Capture the cell that displays the provided text and extract its [X, Y] central coordinate. 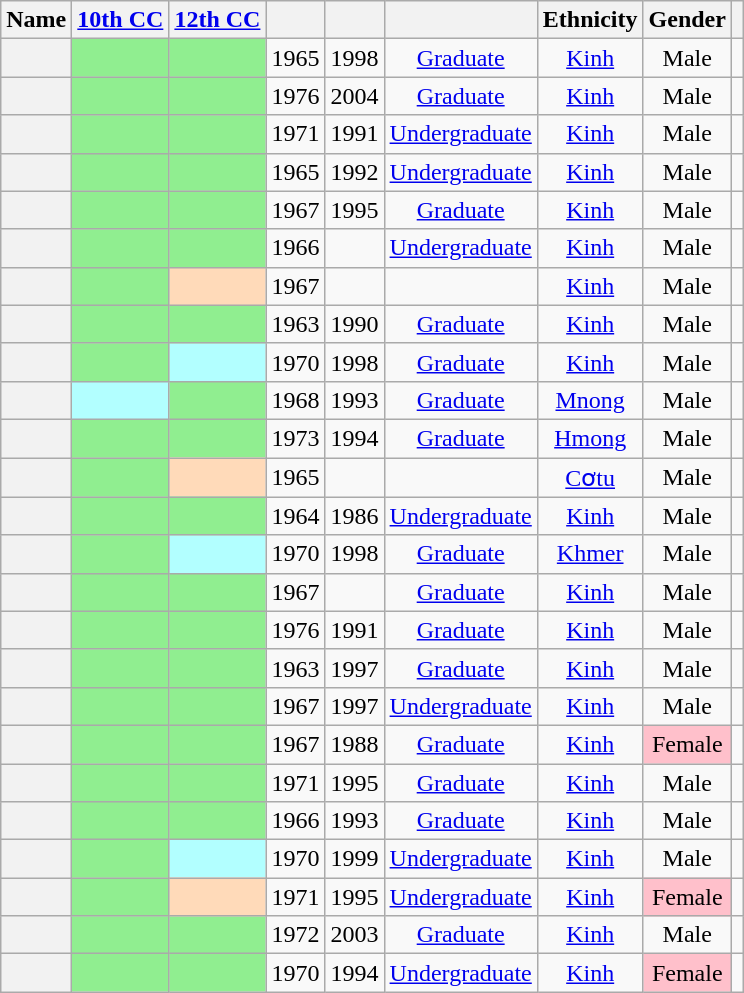
1986 [354, 516]
Name [36, 20]
Ethnicity [590, 20]
Gender [687, 20]
2003 [354, 935]
1968 [296, 400]
1999 [354, 859]
1990 [354, 324]
1973 [296, 438]
2004 [354, 96]
Khmer [590, 554]
10th CC [120, 20]
1972 [296, 935]
1988 [354, 744]
Mnong [590, 400]
Hmong [590, 438]
1992 [354, 172]
12th CC [218, 20]
Cơtu [590, 478]
1964 [296, 516]
